Capture the cell that displays the provided text and extract its [X, Y] central coordinate. 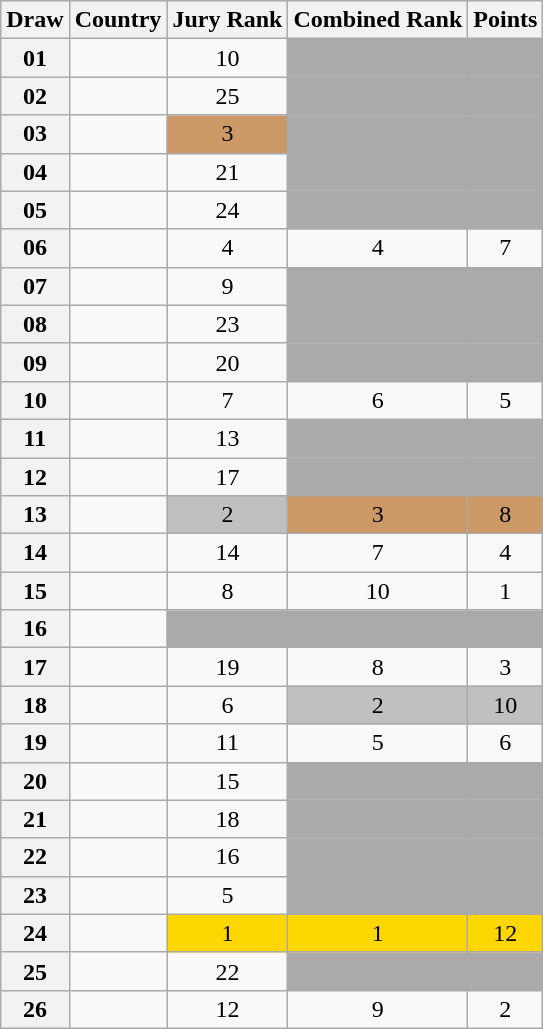
04 [35, 172]
Points [506, 20]
06 [35, 248]
Combined Rank [378, 20]
09 [35, 362]
01 [35, 58]
03 [35, 134]
08 [35, 324]
02 [35, 96]
05 [35, 210]
26 [35, 1009]
07 [35, 286]
Draw [35, 20]
Jury Rank [228, 20]
Country [118, 20]
